Determine the [X, Y] coordinate at the center of the cell enclosing the given text.  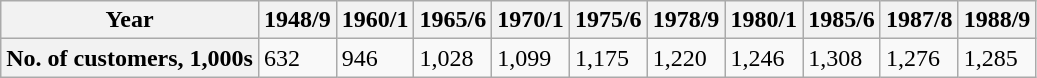
1,099 [531, 58]
946 [375, 58]
1978/9 [686, 20]
1,220 [686, 58]
1,028 [453, 58]
1960/1 [375, 20]
1988/9 [997, 20]
1980/1 [764, 20]
1975/6 [608, 20]
1,175 [608, 58]
1970/1 [531, 20]
1,308 [842, 58]
632 [297, 58]
1965/6 [453, 20]
1987/8 [919, 20]
1985/6 [842, 20]
1,285 [997, 58]
No. of customers, 1,000s [130, 58]
1948/9 [297, 20]
1,276 [919, 58]
Year [130, 20]
1,246 [764, 58]
